Output the (x, y) coordinate of the center of the cell containing the given text.  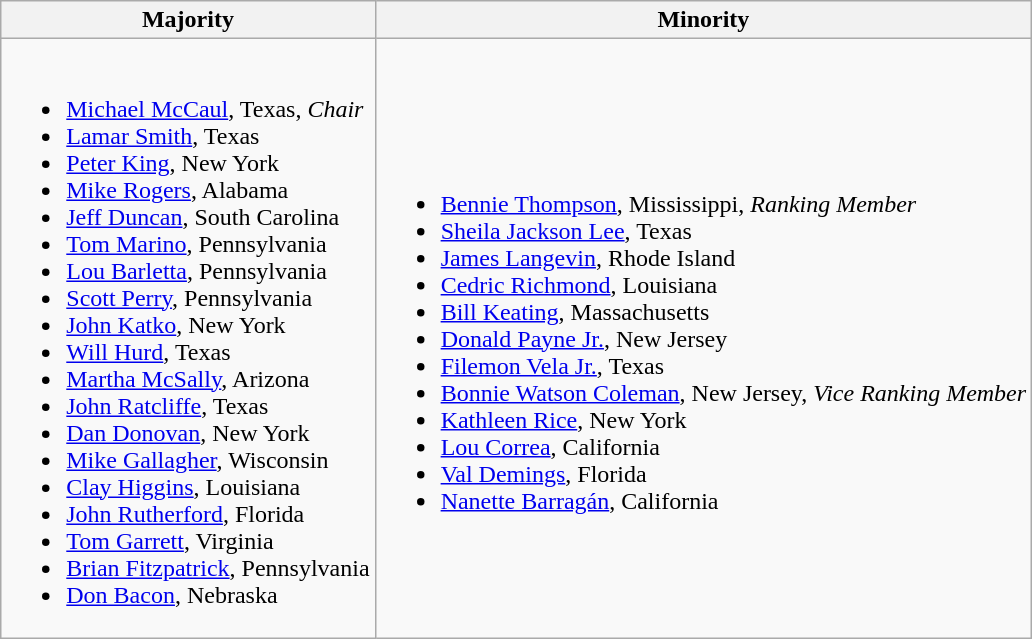
Majority (188, 20)
Minority (704, 20)
